Search for the cell housing the specified text and yield its (x, y) center coordinate. 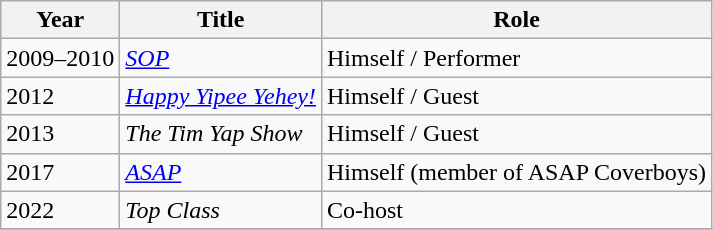
Himself (member of ASAP Coverboys) (516, 172)
Himself / Performer (516, 58)
2012 (60, 96)
2022 (60, 210)
Year (60, 20)
SOP (221, 58)
2017 (60, 172)
Role (516, 20)
2013 (60, 134)
The Tim Yap Show (221, 134)
2009–2010 (60, 58)
Co-host (516, 210)
ASAP (221, 172)
Top Class (221, 210)
Title (221, 20)
Happy Yipee Yehey! (221, 96)
